Scan for the cell matching the given text and deliver its (x, y) coordinate at center. 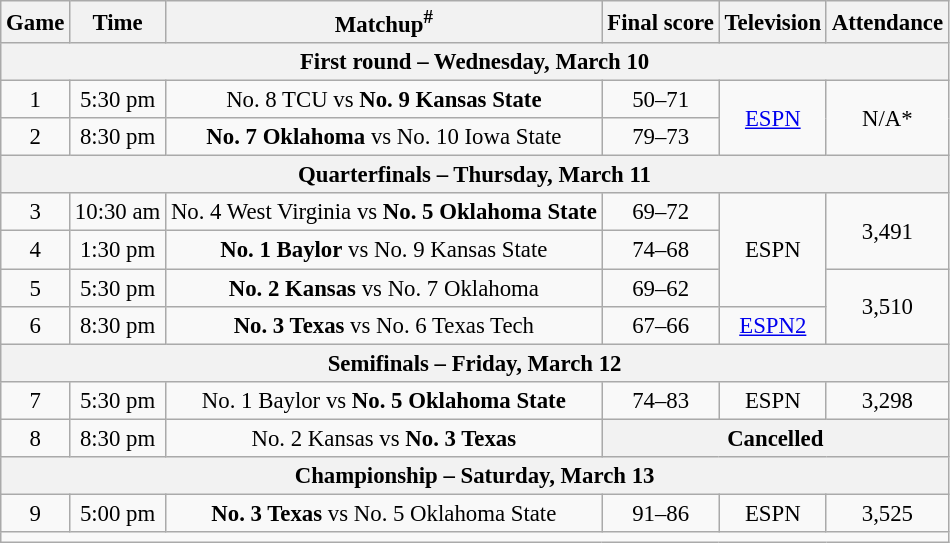
3,525 (887, 513)
No. 2 Kansas vs No. 3 Texas (384, 438)
No. 1 Baylor vs No. 9 Kansas State (384, 250)
3,510 (887, 306)
5:00 pm (118, 513)
Game (36, 22)
Attendance (887, 22)
No. 4 West Virginia vs No. 5 Oklahoma State (384, 213)
91–86 (660, 513)
7 (36, 400)
ESPN2 (772, 325)
5 (36, 288)
Championship – Saturday, March 13 (475, 476)
Final score (660, 22)
Television (772, 22)
4 (36, 250)
Time (118, 22)
No. 3 Texas vs No. 5 Oklahoma State (384, 513)
No. 3 Texas vs No. 6 Texas Tech (384, 325)
1:30 pm (118, 250)
3 (36, 213)
No. 7 Oklahoma vs No. 10 Iowa State (384, 137)
Matchup# (384, 22)
6 (36, 325)
50–71 (660, 100)
67–66 (660, 325)
N/A* (887, 118)
3,298 (887, 400)
Semifinals – Friday, March 12 (475, 363)
79–73 (660, 137)
1 (36, 100)
3,491 (887, 232)
69–72 (660, 213)
9 (36, 513)
First round – Wednesday, March 10 (475, 62)
2 (36, 137)
No. 2 Kansas vs No. 7 Oklahoma (384, 288)
Quarterfinals – Thursday, March 11 (475, 175)
Cancelled (775, 438)
No. 1 Baylor vs No. 5 Oklahoma State (384, 400)
69–62 (660, 288)
10:30 am (118, 213)
74–83 (660, 400)
8 (36, 438)
74–68 (660, 250)
No. 8 TCU vs No. 9 Kansas State (384, 100)
